From the cell containing the given text, extract its center point as [X, Y] coordinate. 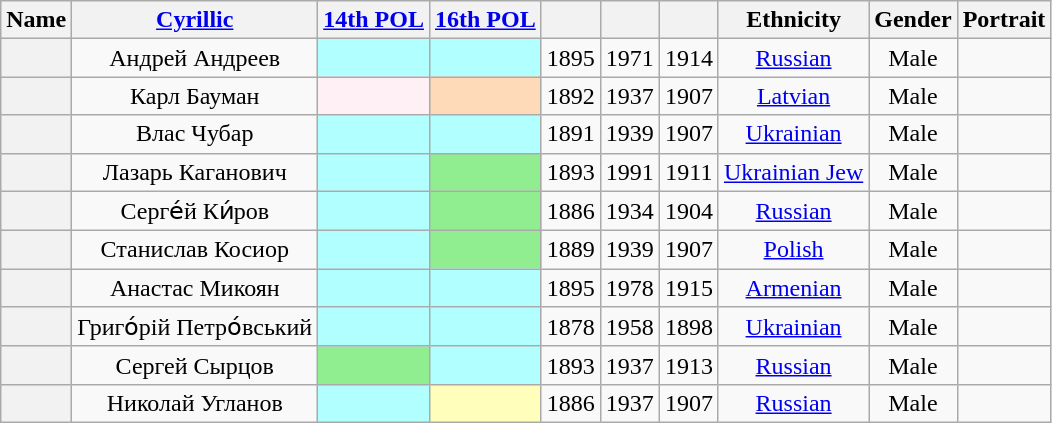
Armenian [793, 288]
Ethnicity [793, 20]
1898 [688, 327]
1914 [688, 58]
Николай Угланов [195, 403]
1913 [688, 365]
Анастас Микоян [195, 288]
1891 [570, 134]
Серге́й Ки́ров [195, 211]
1889 [570, 250]
Polish [793, 250]
Name [36, 20]
1911 [688, 172]
Григо́рій Петро́вський [195, 327]
1934 [630, 211]
Станислав Косиор [195, 250]
1915 [688, 288]
Карл Бауман [195, 96]
16th POL [485, 20]
Лазарь Каганович [195, 172]
1971 [630, 58]
14th POL [374, 20]
Portrait [1004, 20]
1878 [570, 327]
1892 [570, 96]
Gender [913, 20]
1978 [630, 288]
1958 [630, 327]
1991 [630, 172]
Latvian [793, 96]
Влас Чубар [195, 134]
Андрей Андреев [195, 58]
Сергей Сырцов [195, 365]
Cyrillic [195, 20]
1904 [688, 211]
Ukrainian Jew [793, 172]
